Locate the cell with the specified text and output its (x, y) center coordinate. 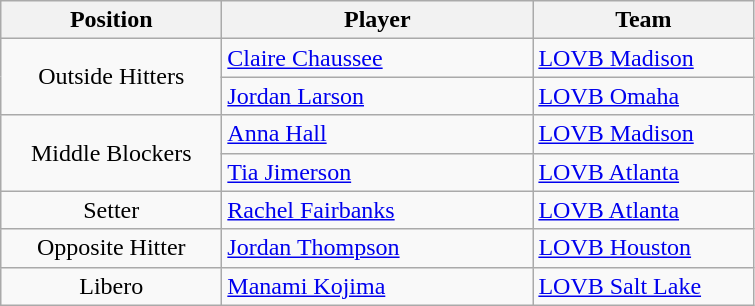
Team (644, 20)
Libero (112, 286)
Claire Chaussee (378, 58)
Middle Blockers (112, 153)
Rachel Fairbanks (378, 210)
Outside Hitters (112, 77)
LOVB Houston (644, 248)
Jordan Larson (378, 96)
Player (378, 20)
Manami Kojima (378, 286)
Jordan Thompson (378, 248)
Setter (112, 210)
Tia Jimerson (378, 172)
LOVB Salt Lake (644, 286)
Opposite Hitter (112, 248)
LOVB Omaha (644, 96)
Anna Hall (378, 134)
Position (112, 20)
